Provide the (x, y) coordinate of the cell's center where the given text is located.  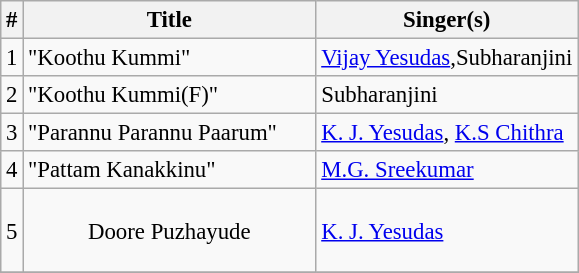
K. J. Yesudas, K.S Chithra (447, 133)
4 (12, 170)
# (12, 20)
1 (12, 58)
M.G. Sreekumar (447, 170)
Singer(s) (447, 20)
"Koothu Kummi" (170, 58)
K. J. Yesudas (447, 230)
Doore Puzhayude (170, 230)
Title (170, 20)
"Pattam Kanakkinu" (170, 170)
2 (12, 95)
"Koothu Kummi(F)" (170, 95)
3 (12, 133)
Vijay Yesudas,Subharanjini (447, 58)
Subharanjini (447, 95)
"Parannu Parannu Paarum" (170, 133)
5 (12, 230)
